Return the [x, y] coordinate for the center point of the cell that contains the specified text.  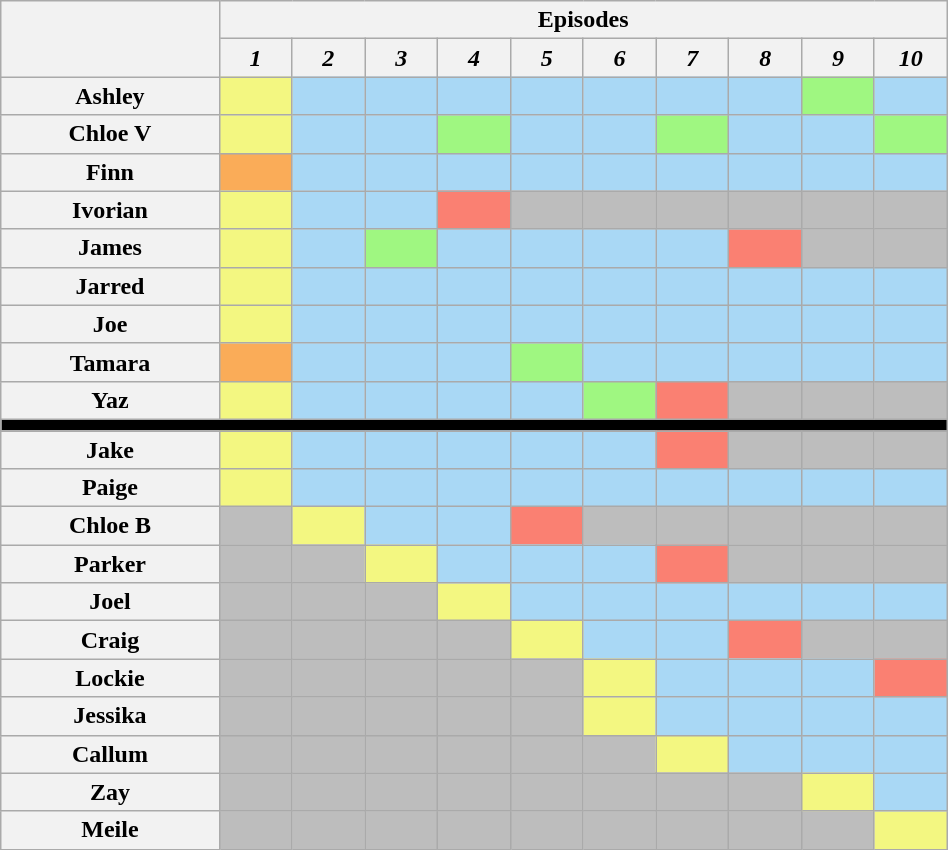
James [110, 248]
9 [838, 58]
5 [546, 58]
Joe [110, 324]
Jarred [110, 286]
1 [256, 58]
3 [402, 58]
Zay [110, 792]
Jessika [110, 716]
Episodes [583, 20]
Ivorian [110, 210]
10 [910, 58]
Ashley [110, 96]
Jake [110, 449]
2 [328, 58]
Chloe B [110, 526]
Joel [110, 602]
4 [474, 58]
Tamara [110, 362]
Finn [110, 172]
Lockie [110, 678]
Callum [110, 754]
Parker [110, 564]
Craig [110, 640]
Chloe V [110, 134]
7 [692, 58]
8 [766, 58]
Yaz [110, 400]
Paige [110, 488]
6 [620, 58]
Meile [110, 830]
